Identify which cell holds the provided text, then report its [X, Y] central coordinate. 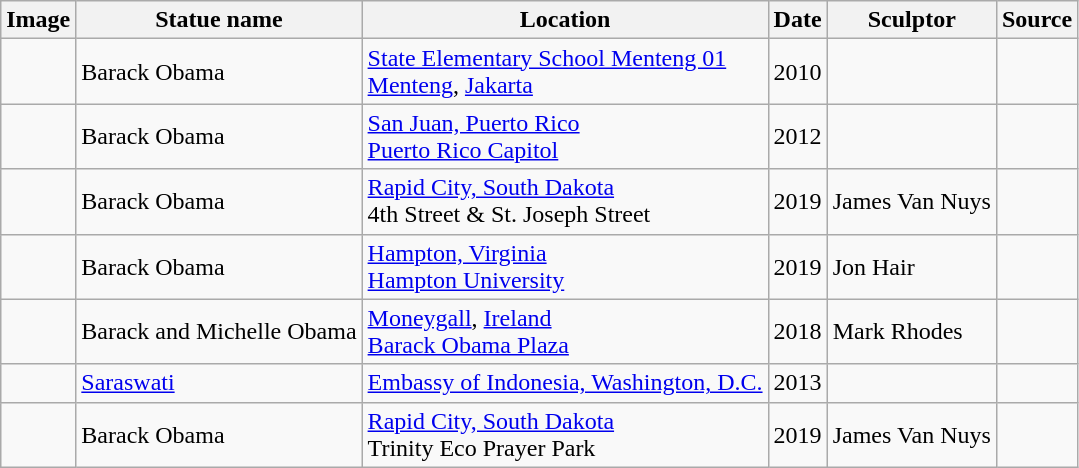
Rapid City, South Dakota4th Street & St. Joseph Street [565, 202]
Moneygall, IrelandBarack Obama Plaza [565, 332]
Mark Rhodes [912, 332]
2012 [798, 136]
Embassy of Indonesia, Washington, D.C. [565, 383]
State Elementary School Menteng 01Menteng, Jakarta [565, 72]
Rapid City, South DakotaTrinity Eco Prayer Park [565, 434]
Jon Hair [912, 266]
Barack and Michelle Obama [219, 332]
Source [1036, 20]
Sculptor [912, 20]
Location [565, 20]
Image [38, 20]
2018 [798, 332]
2010 [798, 72]
Hampton, VirginiaHampton University [565, 266]
Saraswati [219, 383]
Date [798, 20]
Statue name [219, 20]
2013 [798, 383]
San Juan, Puerto RicoPuerto Rico Capitol [565, 136]
